Detect which cell encompasses the target text, then output its (X, Y) center coordinate. 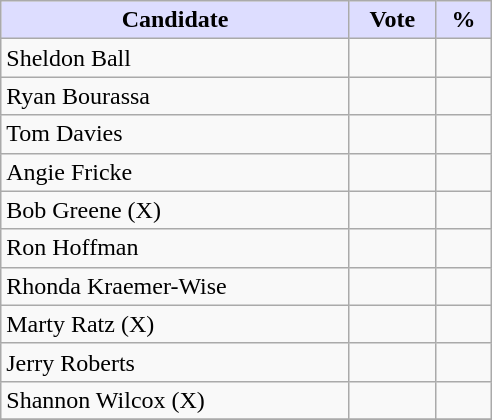
Sheldon Ball (176, 58)
Marty Ratz (X) (176, 324)
Ryan Bourassa (176, 96)
Rhonda Kraemer-Wise (176, 286)
Shannon Wilcox (X) (176, 400)
Vote (392, 20)
Angie Fricke (176, 172)
Bob Greene (X) (176, 210)
Candidate (176, 20)
Tom Davies (176, 134)
Jerry Roberts (176, 362)
Ron Hoffman (176, 248)
% (463, 20)
